Output the (X, Y) coordinate of the center of the cell containing the given text.  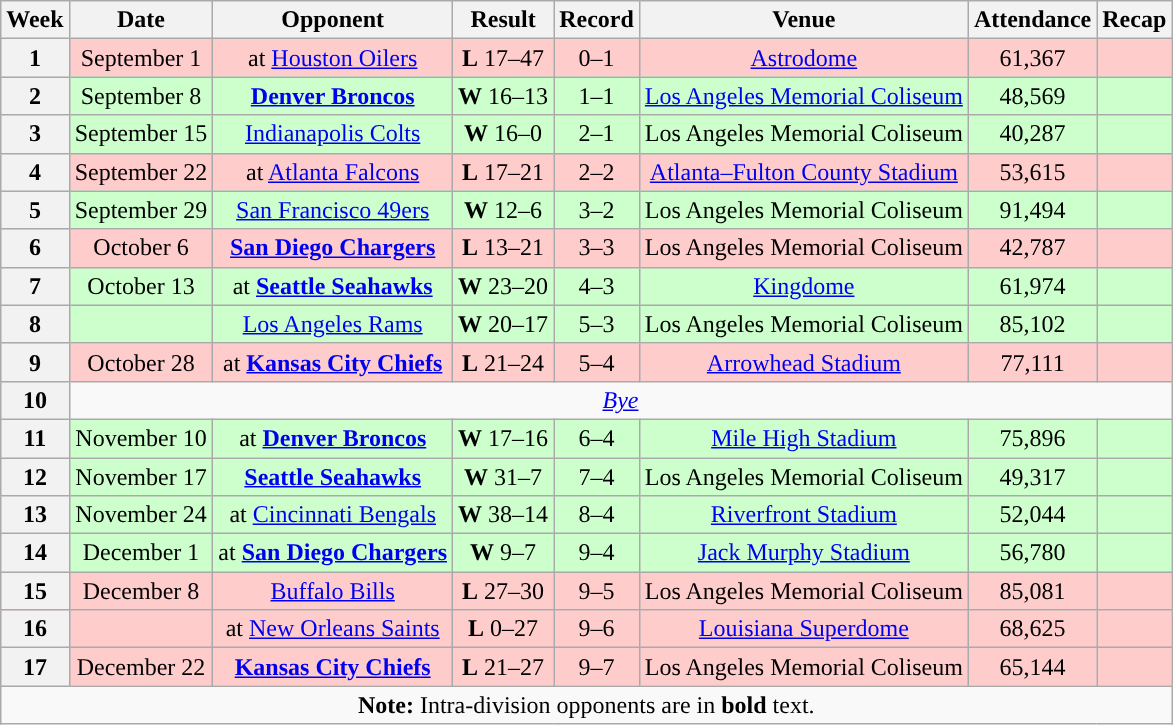
Result (504, 20)
September 8 (141, 96)
W 9–7 (504, 553)
Indianapolis Colts (333, 134)
10 (35, 400)
85,102 (1032, 324)
September 1 (141, 58)
3–3 (597, 248)
3 (35, 134)
9–5 (597, 591)
8–4 (597, 515)
65,144 (1032, 667)
53,615 (1032, 172)
W 23–20 (504, 286)
W 16–0 (504, 134)
September 15 (141, 134)
12 (35, 477)
December 22 (141, 667)
October 6 (141, 248)
November 24 (141, 515)
2–1 (597, 134)
at Cincinnati Bengals (333, 515)
1 (35, 58)
Kansas City Chiefs (333, 667)
September 22 (141, 172)
Buffalo Bills (333, 591)
Astrodome (804, 58)
Recap (1134, 20)
85,081 (1032, 591)
5 (35, 210)
December 1 (141, 553)
Arrowhead Stadium (804, 362)
Note: Intra-division opponents are in bold text. (586, 705)
W 17–16 (504, 438)
L 21–24 (504, 362)
W 38–14 (504, 515)
L 17–21 (504, 172)
52,044 (1032, 515)
8 (35, 324)
5–3 (597, 324)
Denver Broncos (333, 96)
9–4 (597, 553)
Mile High Stadium (804, 438)
November 17 (141, 477)
15 (35, 591)
49,317 (1032, 477)
Atlanta–Fulton County Stadium (804, 172)
3–2 (597, 210)
77,111 (1032, 362)
1–1 (597, 96)
Record (597, 20)
Jack Murphy Stadium (804, 553)
L 13–21 (504, 248)
at San Diego Chargers (333, 553)
W 16–13 (504, 96)
16 (35, 629)
October 13 (141, 286)
Date (141, 20)
56,780 (1032, 553)
5–4 (597, 362)
November 10 (141, 438)
48,569 (1032, 96)
13 (35, 515)
61,974 (1032, 286)
October 28 (141, 362)
14 (35, 553)
at Denver Broncos (333, 438)
Opponent (333, 20)
San Francisco 49ers (333, 210)
42,787 (1032, 248)
Bye (620, 400)
4 (35, 172)
61,367 (1032, 58)
Riverfront Stadium (804, 515)
W 12–6 (504, 210)
Los Angeles Rams (333, 324)
L 27–30 (504, 591)
Venue (804, 20)
9 (35, 362)
91,494 (1032, 210)
68,625 (1032, 629)
Louisiana Superdome (804, 629)
at Atlanta Falcons (333, 172)
11 (35, 438)
L 0–27 (504, 629)
September 29 (141, 210)
2 (35, 96)
Kingdome (804, 286)
at New Orleans Saints (333, 629)
W 20–17 (504, 324)
17 (35, 667)
Week (35, 20)
9–7 (597, 667)
0–1 (597, 58)
7 (35, 286)
San Diego Chargers (333, 248)
December 8 (141, 591)
Attendance (1032, 20)
at Seattle Seahawks (333, 286)
at Kansas City Chiefs (333, 362)
7–4 (597, 477)
9–6 (597, 629)
40,287 (1032, 134)
at Houston Oilers (333, 58)
6–4 (597, 438)
W 31–7 (504, 477)
2–2 (597, 172)
L 21–27 (504, 667)
6 (35, 248)
4–3 (597, 286)
L 17–47 (504, 58)
Seattle Seahawks (333, 477)
75,896 (1032, 438)
